Return the (x, y) coordinate for the center point of the cell that contains the specified text.  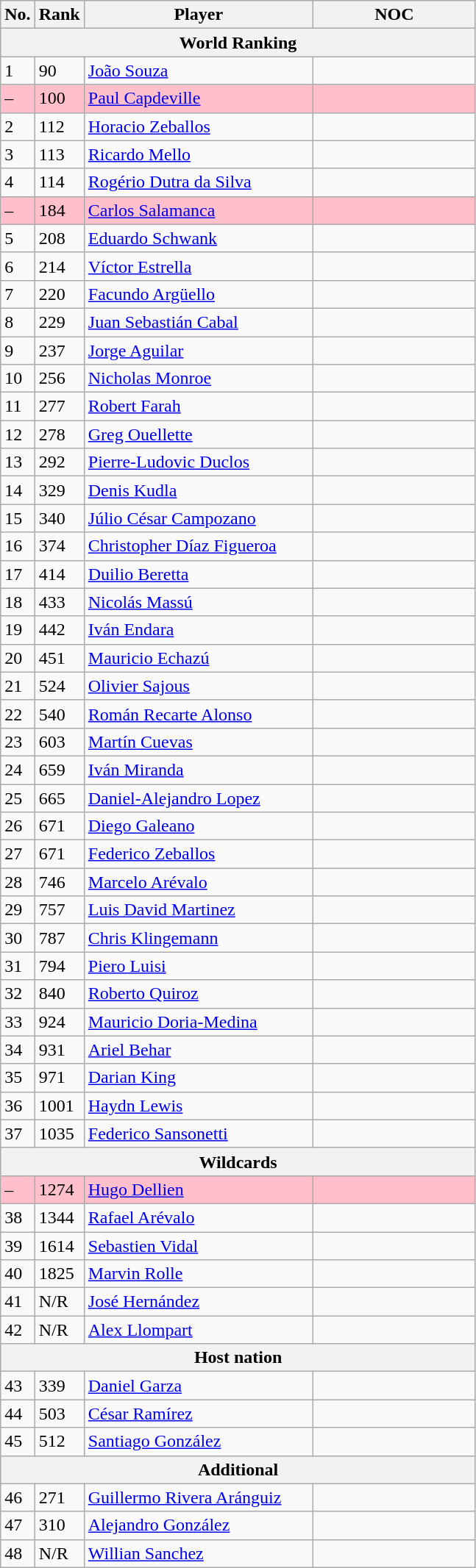
512 (59, 1442)
Federico Zeballos (199, 854)
Carlos Salamanca (199, 210)
17 (18, 574)
329 (59, 490)
31 (18, 966)
451 (59, 658)
34 (18, 1050)
15 (18, 518)
374 (59, 546)
90 (59, 71)
271 (59, 1497)
39 (18, 1246)
1614 (59, 1246)
840 (59, 994)
757 (59, 910)
26 (18, 826)
32 (18, 994)
Iván Endara (199, 630)
971 (59, 1078)
23 (18, 742)
278 (59, 434)
16 (18, 546)
113 (59, 154)
42 (18, 1330)
Martín Cuevas (199, 742)
40 (18, 1274)
524 (59, 686)
Additional (238, 1469)
Román Recarte Alonso (199, 714)
1344 (59, 1217)
12 (18, 434)
Horacio Zeballos (199, 126)
6 (18, 266)
33 (18, 1022)
787 (59, 938)
2 (18, 126)
Eduardo Schwank (199, 238)
22 (18, 714)
3 (18, 154)
NOC (394, 15)
Rogério Dutra da Silva (199, 182)
45 (18, 1442)
237 (59, 351)
13 (18, 462)
665 (59, 798)
28 (18, 882)
Pierre-Ludovic Duclos (199, 462)
Duilio Beretta (199, 574)
Nicholas Monroe (199, 379)
21 (18, 686)
Willian Sanchez (199, 1553)
Roberto Quiroz (199, 994)
Robert Farah (199, 407)
4 (18, 182)
442 (59, 630)
18 (18, 602)
Denis Kudla (199, 490)
47 (18, 1525)
214 (59, 266)
Mauricio Doria-Medina (199, 1022)
Darian King (199, 1078)
208 (59, 238)
19 (18, 630)
35 (18, 1078)
24 (18, 770)
433 (59, 602)
503 (59, 1414)
Rafael Arévalo (199, 1217)
746 (59, 882)
Guillermo Rivera Aránguiz (199, 1497)
5 (18, 238)
29 (18, 910)
931 (59, 1050)
Nicolás Massú (199, 602)
Diego Galeano (199, 826)
340 (59, 518)
37 (18, 1134)
Víctor Estrella (199, 266)
603 (59, 742)
Greg Ouellette (199, 434)
220 (59, 294)
César Ramírez (199, 1414)
41 (18, 1302)
No. (18, 15)
Júlio César Campozano (199, 518)
Ariel Behar (199, 1050)
48 (18, 1553)
José Hernández (199, 1302)
659 (59, 770)
794 (59, 966)
114 (59, 182)
112 (59, 126)
Jorge Aguilar (199, 351)
256 (59, 379)
100 (59, 99)
Rank (59, 15)
Piero Luisi (199, 966)
Haydn Lewis (199, 1106)
Christopher Díaz Figueroa (199, 546)
Iván Miranda (199, 770)
10 (18, 379)
25 (18, 798)
229 (59, 322)
Wildcards (238, 1161)
184 (59, 210)
Marvin Rolle (199, 1274)
Daniel-Alejandro Lopez (199, 798)
44 (18, 1414)
7 (18, 294)
Marcelo Arévalo (199, 882)
1274 (59, 1189)
Facundo Argüello (199, 294)
Alex Llompart (199, 1330)
Juan Sebastián Cabal (199, 322)
Player (199, 15)
414 (59, 574)
46 (18, 1497)
924 (59, 1022)
38 (18, 1217)
27 (18, 854)
8 (18, 322)
30 (18, 938)
João Souza (199, 71)
1825 (59, 1274)
Federico Sansonetti (199, 1134)
Santiago González (199, 1442)
14 (18, 490)
339 (59, 1386)
11 (18, 407)
Ricardo Mello (199, 154)
Paul Capdeville (199, 99)
292 (59, 462)
Mauricio Echazú (199, 658)
43 (18, 1386)
Olivier Sajous (199, 686)
540 (59, 714)
1 (18, 71)
Luis David Martinez (199, 910)
1001 (59, 1106)
Alejandro González (199, 1525)
Chris Klingemann (199, 938)
310 (59, 1525)
277 (59, 407)
World Ranking (238, 43)
20 (18, 658)
Host nation (238, 1358)
Daniel Garza (199, 1386)
1035 (59, 1134)
Sebastien Vidal (199, 1246)
9 (18, 351)
Hugo Dellien (199, 1189)
36 (18, 1106)
